Locate the cell with the specified text and output its [x, y] center coordinate. 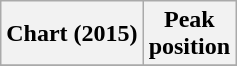
Peakposition [189, 34]
Chart (2015) [72, 34]
